Capture the cell that displays the provided text and extract its (x, y) central coordinate. 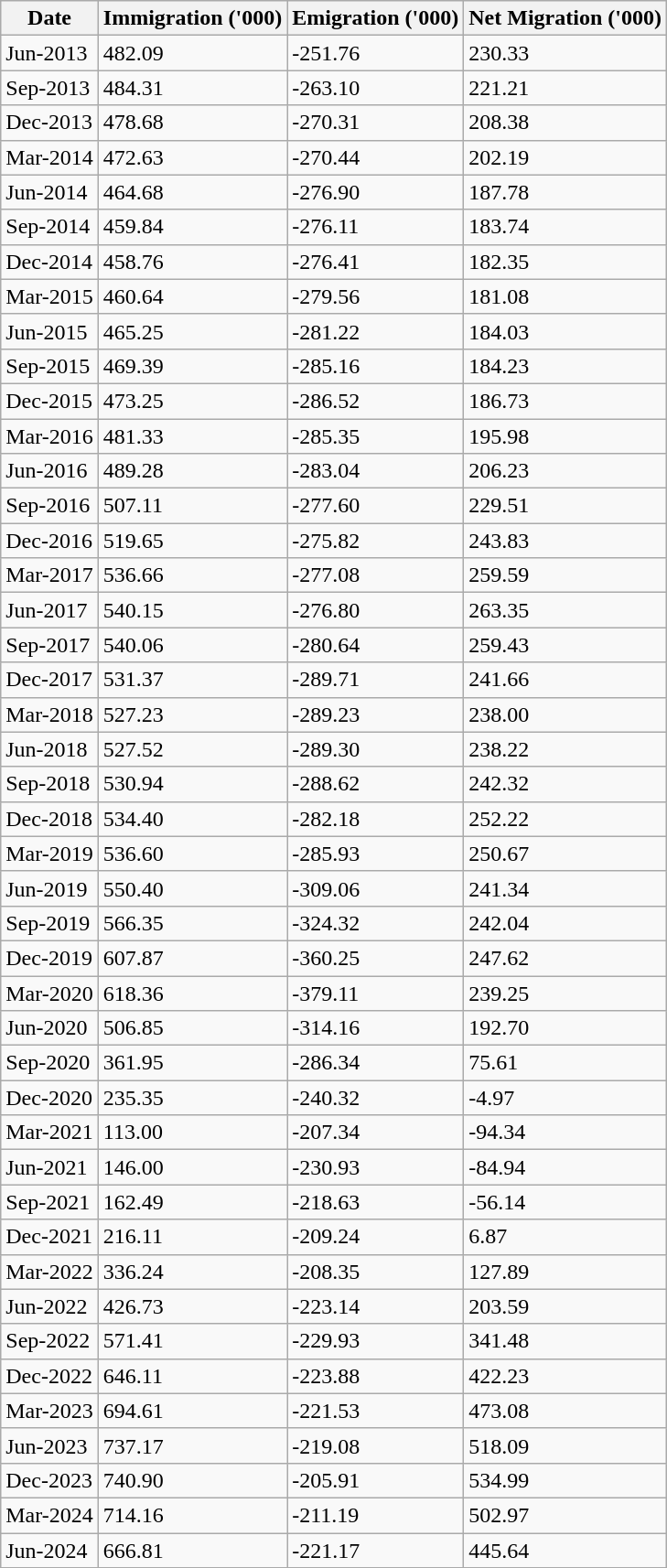
-207.34 (375, 1133)
Sep-2021 (49, 1202)
469.39 (192, 366)
-279.56 (375, 296)
618.36 (192, 993)
184.03 (565, 331)
229.51 (565, 506)
75.61 (565, 1063)
Sep-2022 (49, 1341)
-229.93 (375, 1341)
Dec-2021 (49, 1237)
458.76 (192, 262)
195.98 (565, 436)
-360.25 (375, 958)
-240.32 (375, 1098)
714.16 (192, 1515)
Sep-2013 (49, 88)
341.48 (565, 1341)
Jun-2019 (49, 888)
-324.32 (375, 923)
113.00 (192, 1133)
-221.17 (375, 1551)
607.87 (192, 958)
-4.97 (565, 1098)
-84.94 (565, 1167)
243.83 (565, 541)
506.85 (192, 1028)
Dec-2013 (49, 123)
203.59 (565, 1306)
146.00 (192, 1167)
530.94 (192, 784)
-251.76 (375, 53)
230.33 (565, 53)
Sep-2015 (49, 366)
550.40 (192, 888)
-277.08 (375, 575)
Sep-2016 (49, 506)
238.22 (565, 749)
473.08 (565, 1411)
252.22 (565, 819)
-56.14 (565, 1202)
Mar-2021 (49, 1133)
182.35 (565, 262)
250.67 (565, 854)
527.52 (192, 749)
646.11 (192, 1376)
-94.34 (565, 1133)
184.23 (565, 366)
-282.18 (375, 819)
Dec-2018 (49, 819)
536.60 (192, 854)
187.78 (565, 192)
239.25 (565, 993)
-277.60 (375, 506)
527.23 (192, 714)
-263.10 (375, 88)
216.11 (192, 1237)
241.66 (565, 680)
473.25 (192, 401)
242.32 (565, 784)
531.37 (192, 680)
Sep-2018 (49, 784)
534.99 (565, 1480)
465.25 (192, 331)
481.33 (192, 436)
518.09 (565, 1445)
Mar-2014 (49, 157)
519.65 (192, 541)
Jun-2016 (49, 471)
Sep-2019 (49, 923)
263.35 (565, 610)
-270.44 (375, 157)
242.04 (565, 923)
-288.62 (375, 784)
-209.24 (375, 1237)
-219.08 (375, 1445)
208.38 (565, 123)
459.84 (192, 227)
-289.71 (375, 680)
-283.04 (375, 471)
Immigration ('000) (192, 18)
-289.23 (375, 714)
336.24 (192, 1272)
-230.93 (375, 1167)
Jun-2017 (49, 610)
-205.91 (375, 1480)
-275.82 (375, 541)
Mar-2019 (49, 854)
Jun-2021 (49, 1167)
-286.34 (375, 1063)
Dec-2022 (49, 1376)
-211.19 (375, 1515)
259.59 (565, 575)
Dec-2019 (49, 958)
478.68 (192, 123)
Mar-2022 (49, 1272)
484.31 (192, 88)
-309.06 (375, 888)
-285.35 (375, 436)
571.41 (192, 1341)
Jun-2022 (49, 1306)
426.73 (192, 1306)
-276.80 (375, 610)
-276.90 (375, 192)
-221.53 (375, 1411)
566.35 (192, 923)
445.64 (565, 1551)
Emigration ('000) (375, 18)
-223.14 (375, 1306)
186.73 (565, 401)
694.61 (192, 1411)
221.21 (565, 88)
Net Migration ('000) (565, 18)
Sep-2017 (49, 645)
-289.30 (375, 749)
482.09 (192, 53)
Dec-2016 (49, 541)
536.66 (192, 575)
Mar-2023 (49, 1411)
489.28 (192, 471)
-285.93 (375, 854)
-218.63 (375, 1202)
Dec-2020 (49, 1098)
540.06 (192, 645)
162.49 (192, 1202)
Jun-2018 (49, 749)
-286.52 (375, 401)
Mar-2015 (49, 296)
-280.64 (375, 645)
181.08 (565, 296)
6.87 (565, 1237)
507.11 (192, 506)
737.17 (192, 1445)
Jun-2023 (49, 1445)
Sep-2014 (49, 227)
361.95 (192, 1063)
-276.41 (375, 262)
Mar-2020 (49, 993)
502.97 (565, 1515)
Dec-2014 (49, 262)
Jun-2020 (49, 1028)
-276.11 (375, 227)
Mar-2017 (49, 575)
-285.16 (375, 366)
-270.31 (375, 123)
192.70 (565, 1028)
202.19 (565, 157)
460.64 (192, 296)
422.23 (565, 1376)
206.23 (565, 471)
-208.35 (375, 1272)
259.43 (565, 645)
Jun-2024 (49, 1551)
464.68 (192, 192)
Dec-2023 (49, 1480)
241.34 (565, 888)
472.63 (192, 157)
-281.22 (375, 331)
Jun-2013 (49, 53)
-314.16 (375, 1028)
127.89 (565, 1272)
Mar-2024 (49, 1515)
Dec-2015 (49, 401)
Date (49, 18)
Mar-2018 (49, 714)
534.40 (192, 819)
238.00 (565, 714)
Sep-2020 (49, 1063)
540.15 (192, 610)
235.35 (192, 1098)
Jun-2015 (49, 331)
-223.88 (375, 1376)
666.81 (192, 1551)
247.62 (565, 958)
183.74 (565, 227)
740.90 (192, 1480)
Dec-2017 (49, 680)
Mar-2016 (49, 436)
Jun-2014 (49, 192)
-379.11 (375, 993)
